Determine the (X, Y) coordinate at the center of the cell enclosing the given text.  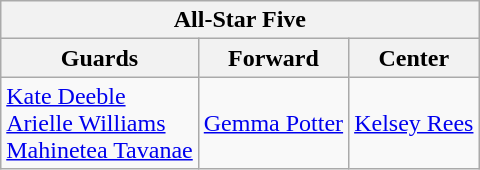
Guards (100, 58)
Center (414, 58)
Kate Deeble Arielle Williams Mahinetea Tavanae (100, 123)
Kelsey Rees (414, 123)
Gemma Potter (273, 123)
Forward (273, 58)
All-Star Five (240, 20)
